From the cell containing the given text, extract its center point as [x, y] coordinate. 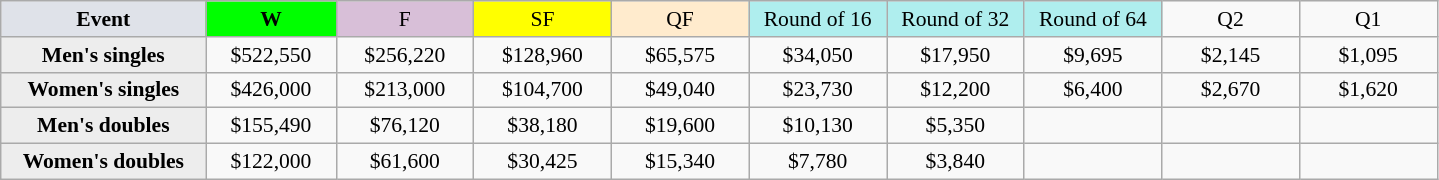
$12,200 [955, 90]
Q1 [1368, 19]
Round of 64 [1093, 19]
Event [104, 19]
$15,340 [680, 162]
W [271, 19]
$76,120 [405, 126]
$10,130 [818, 126]
$256,220 [405, 55]
$6,400 [1093, 90]
Women's singles [104, 90]
$30,425 [543, 162]
$104,700 [543, 90]
$155,490 [271, 126]
$5,350 [955, 126]
Round of 16 [818, 19]
$38,180 [543, 126]
$122,000 [271, 162]
$65,575 [680, 55]
$1,095 [1368, 55]
Q2 [1231, 19]
$2,145 [1231, 55]
Men's doubles [104, 126]
$34,050 [818, 55]
$1,620 [1368, 90]
QF [680, 19]
$61,600 [405, 162]
$2,670 [1231, 90]
Round of 32 [955, 19]
$426,000 [271, 90]
$522,550 [271, 55]
$17,950 [955, 55]
F [405, 19]
$49,040 [680, 90]
$213,000 [405, 90]
$3,840 [955, 162]
$19,600 [680, 126]
$7,780 [818, 162]
Women's doubles [104, 162]
$128,960 [543, 55]
SF [543, 19]
$23,730 [818, 90]
$9,695 [1093, 55]
Men's singles [104, 55]
